Identify which cell holds the provided text, then report its (X, Y) central coordinate. 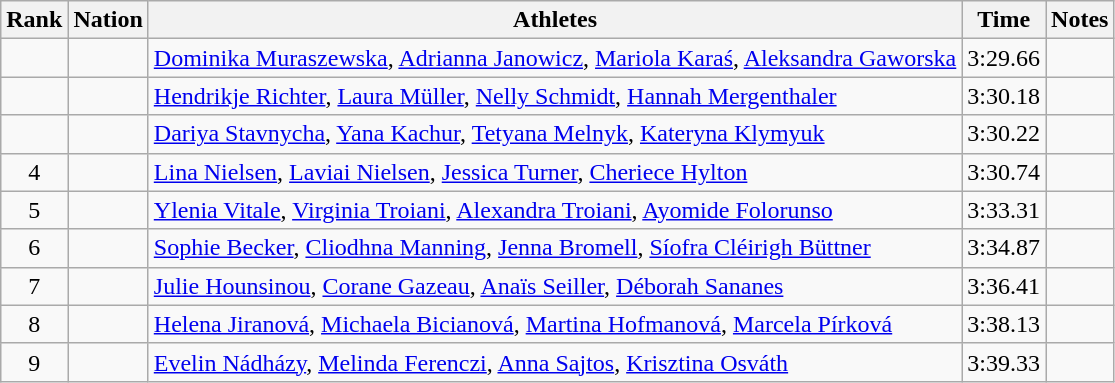
3:30.22 (1004, 134)
3:30.18 (1004, 96)
6 (34, 248)
7 (34, 286)
3:38.13 (1004, 324)
Julie Hounsinou, Corane Gazeau, Anaïs Seiller, Déborah Sananes (555, 286)
5 (34, 210)
3:36.41 (1004, 286)
Hendrikje Richter, Laura Müller, Nelly Schmidt, Hannah Mergenthaler (555, 96)
9 (34, 362)
3:29.66 (1004, 58)
Athletes (555, 20)
Lina Nielsen, Laviai Nielsen, Jessica Turner, Cheriece Hylton (555, 172)
Dominika Muraszewska, Adrianna Janowicz, Mariola Karaś, Aleksandra Gaworska (555, 58)
Time (1004, 20)
3:34.87 (1004, 248)
Notes (1080, 20)
8 (34, 324)
Rank (34, 20)
3:33.31 (1004, 210)
Dariya Stavnycha, Yana Kachur, Tetyana Melnyk, Kateryna Klymyuk (555, 134)
Ylenia Vitale, Virginia Troiani, Alexandra Troiani, Ayomide Folorunso (555, 210)
4 (34, 172)
Nation (108, 20)
3:30.74 (1004, 172)
Helena Jiranová, Michaela Bicianová, Martina Hofmanová, Marcela Pírková (555, 324)
Evelin Nádházy, Melinda Ferenczi, Anna Sajtos, Krisztina Osváth (555, 362)
3:39.33 (1004, 362)
Sophie Becker, Cliodhna Manning, Jenna Bromell, Síofra Cléirigh Büttner (555, 248)
